Provide the (x, y) coordinate of the cell's center where the given text is located.  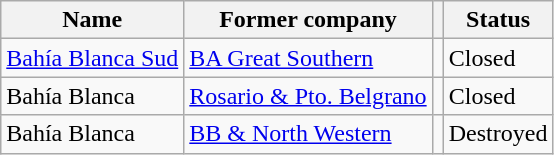
Rosario & Pto. Belgrano (308, 96)
Bahía Blanca Sud (92, 58)
Name (92, 20)
Destroyed (498, 134)
BA Great Southern (308, 58)
Status (498, 20)
Former company (308, 20)
BB & North Western (308, 134)
